Scan for the cell matching the given text and deliver its (X, Y) coordinate at center. 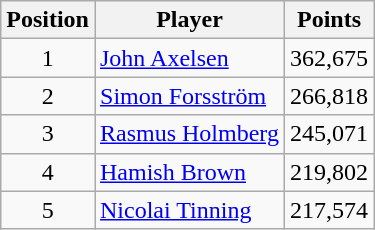
3 (48, 134)
219,802 (328, 172)
Rasmus Holmberg (189, 134)
245,071 (328, 134)
Player (189, 20)
4 (48, 172)
Points (328, 20)
2 (48, 96)
Simon Forsström (189, 96)
5 (48, 210)
266,818 (328, 96)
Hamish Brown (189, 172)
Position (48, 20)
362,675 (328, 58)
Nicolai Tinning (189, 210)
217,574 (328, 210)
1 (48, 58)
John Axelsen (189, 58)
